Scan for the cell matching the given text and deliver its (x, y) coordinate at center. 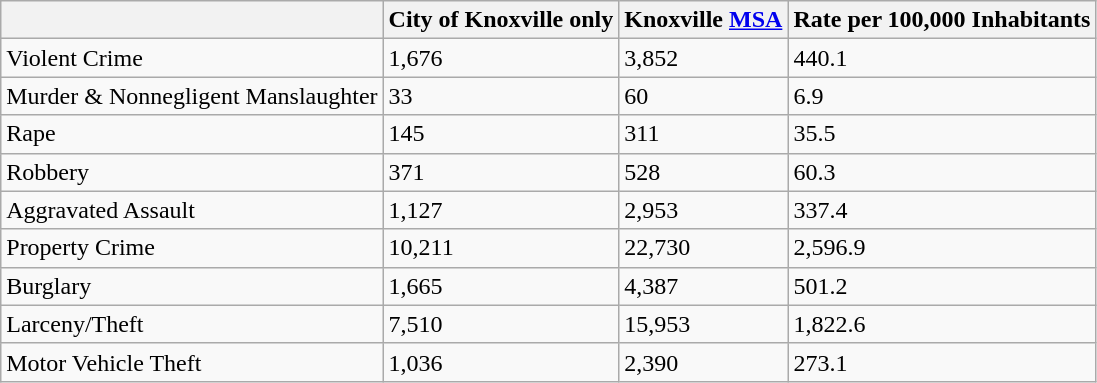
371 (501, 172)
Knoxville MSA (704, 20)
7,510 (501, 324)
528 (704, 172)
311 (704, 134)
Property Crime (192, 248)
15,953 (704, 324)
City of Knoxville only (501, 20)
Violent Crime (192, 58)
Robbery (192, 172)
Larceny/Theft (192, 324)
1,676 (501, 58)
1,822.6 (942, 324)
Burglary (192, 286)
22,730 (704, 248)
273.1 (942, 362)
Motor Vehicle Theft (192, 362)
2,953 (704, 210)
1,036 (501, 362)
1,665 (501, 286)
3,852 (704, 58)
4,387 (704, 286)
60.3 (942, 172)
2,596.9 (942, 248)
Rate per 100,000 Inhabitants (942, 20)
440.1 (942, 58)
33 (501, 96)
501.2 (942, 286)
1,127 (501, 210)
60 (704, 96)
Rape (192, 134)
10,211 (501, 248)
35.5 (942, 134)
Aggravated Assault (192, 210)
145 (501, 134)
6.9 (942, 96)
Murder & Nonnegligent Manslaughter (192, 96)
2,390 (704, 362)
337.4 (942, 210)
